Pinpoint the cell where the given text exists, returning its (X, Y) midpoint coordinate. 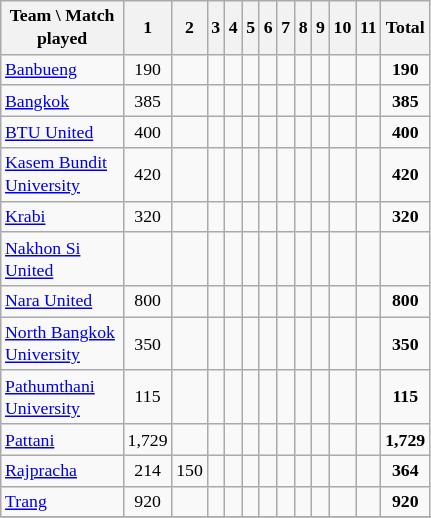
Banbueng (62, 70)
364 (406, 470)
Team \ Match played (62, 28)
1 (148, 28)
Kasem Bundit University (62, 174)
Nara United (62, 302)
7 (286, 28)
Pattani (62, 440)
8 (302, 28)
Krabi (62, 216)
2 (190, 28)
150 (190, 470)
Nakhon Si United (62, 259)
Bangkok (62, 100)
Rajpracha (62, 470)
Trang (62, 502)
4 (234, 28)
Pathumthani University (62, 397)
6 (268, 28)
10 (342, 28)
214 (148, 470)
9 (320, 28)
North Bangkok University (62, 344)
3 (216, 28)
BTU United (62, 132)
5 (250, 28)
Total (406, 28)
11 (368, 28)
